From the cell containing the given text, extract its center point as [X, Y] coordinate. 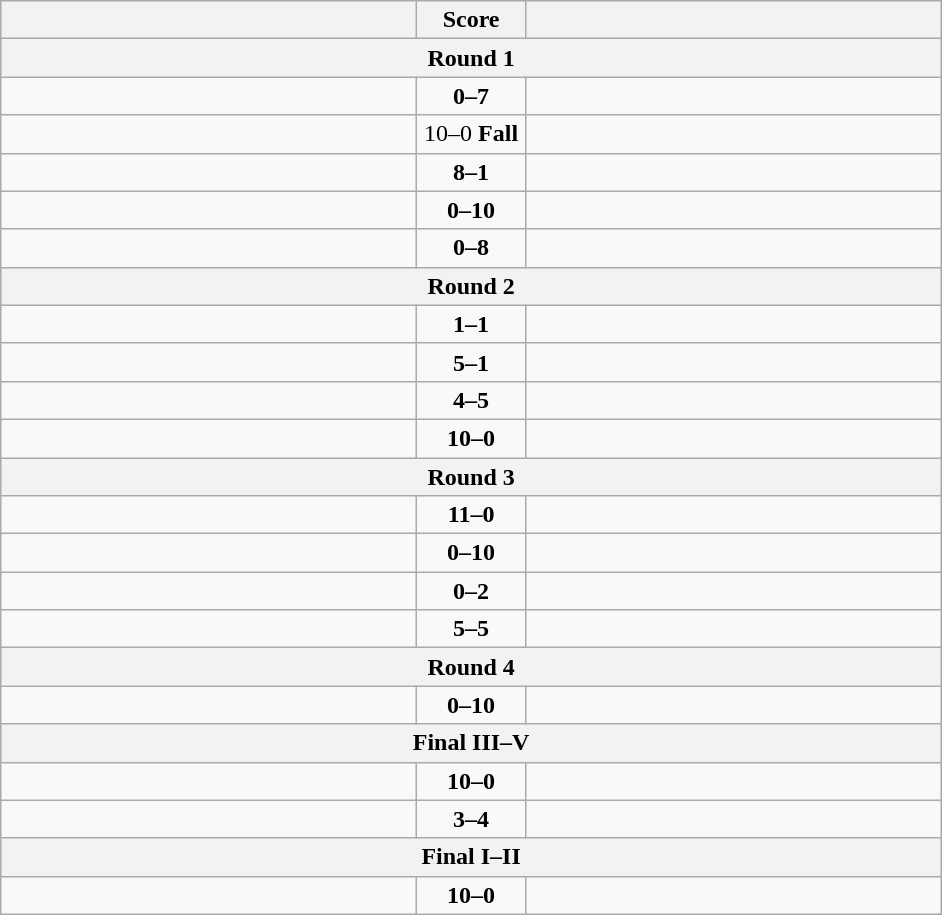
4–5 [472, 400]
11–0 [472, 515]
8–1 [472, 172]
0–8 [472, 248]
1–1 [472, 324]
0–2 [472, 591]
10–0 Fall [472, 134]
5–5 [472, 629]
Round 2 [472, 286]
3–4 [472, 819]
0–7 [472, 96]
Round 4 [472, 667]
Round 1 [472, 58]
5–1 [472, 362]
Final I–II [472, 857]
Score [472, 20]
Round 3 [472, 477]
Final III–V [472, 743]
